Determine the (x, y) coordinate at the center of the cell enclosing the given text.  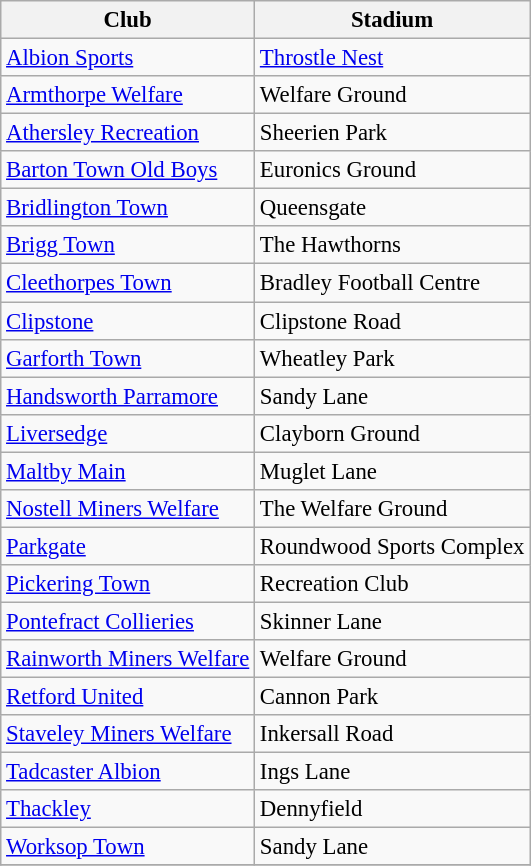
Roundwood Sports Complex (392, 546)
Tadcaster Albion (128, 772)
Queensgate (392, 208)
Thackley (128, 809)
Worksop Town (128, 847)
Brigg Town (128, 245)
Cannon Park (392, 697)
Inkersall Road (392, 734)
Albion Sports (128, 58)
Throstle Nest (392, 58)
Rainworth Miners Welfare (128, 659)
Ings Lane (392, 772)
Skinner Lane (392, 621)
Cleethorpes Town (128, 283)
Clipstone Road (392, 321)
Nostell Miners Welfare (128, 509)
Recreation Club (392, 584)
Pontefract Collieries (128, 621)
Handsworth Parramore (128, 396)
Euronics Ground (392, 170)
Clipstone (128, 321)
Wheatley Park (392, 358)
Staveley Miners Welfare (128, 734)
Dennyfield (392, 809)
Retford United (128, 697)
Garforth Town (128, 358)
Sheerien Park (392, 133)
Bridlington Town (128, 208)
The Welfare Ground (392, 509)
Muglet Lane (392, 471)
Parkgate (128, 546)
Pickering Town (128, 584)
Liversedge (128, 433)
Athersley Recreation (128, 133)
Maltby Main (128, 471)
Clayborn Ground (392, 433)
Barton Town Old Boys (128, 170)
Stadium (392, 20)
Club (128, 20)
Bradley Football Centre (392, 283)
Armthorpe Welfare (128, 95)
The Hawthorns (392, 245)
